Return the (X, Y) coordinate for the center point of the cell that contains the specified text.  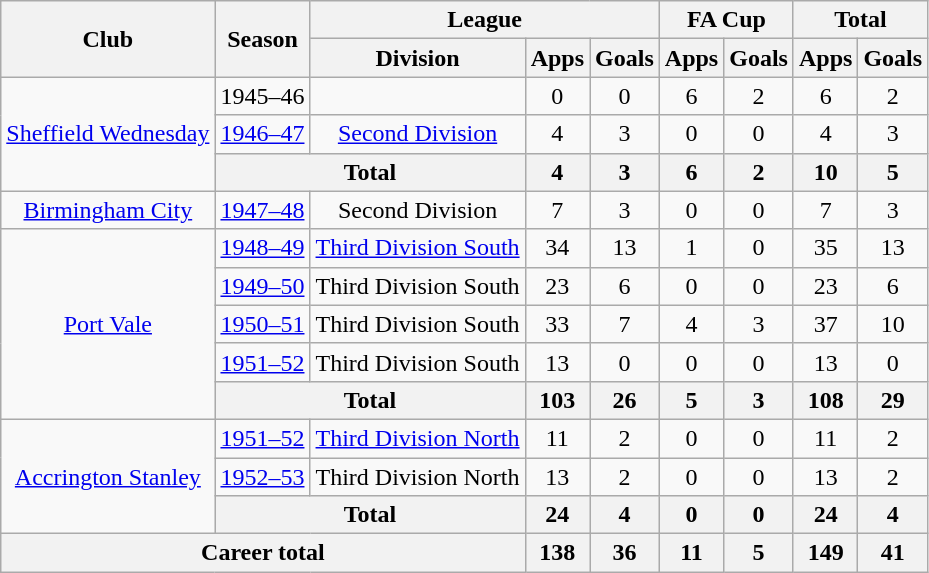
103 (557, 400)
1950–51 (262, 324)
Career total (263, 553)
1948–49 (262, 248)
FA Cup (726, 20)
26 (625, 400)
41 (893, 553)
Sheffield Wednesday (108, 134)
1 (691, 248)
149 (825, 553)
Division (418, 58)
Port Vale (108, 324)
1952–53 (262, 477)
37 (825, 324)
1945–46 (262, 96)
Season (262, 39)
1947–48 (262, 210)
1949–50 (262, 286)
1946–47 (262, 134)
Birmingham City (108, 210)
Club (108, 39)
34 (557, 248)
35 (825, 248)
League (484, 20)
Accrington Stanley (108, 476)
33 (557, 324)
108 (825, 400)
29 (893, 400)
138 (557, 553)
36 (625, 553)
